Extract the (x, y) coordinate from the center of the cell holding the provided text.  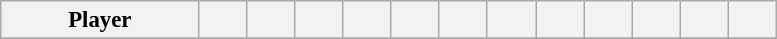
Player (100, 20)
